For the text-containing cell, return its midpoint in [X, Y] coordinate format. 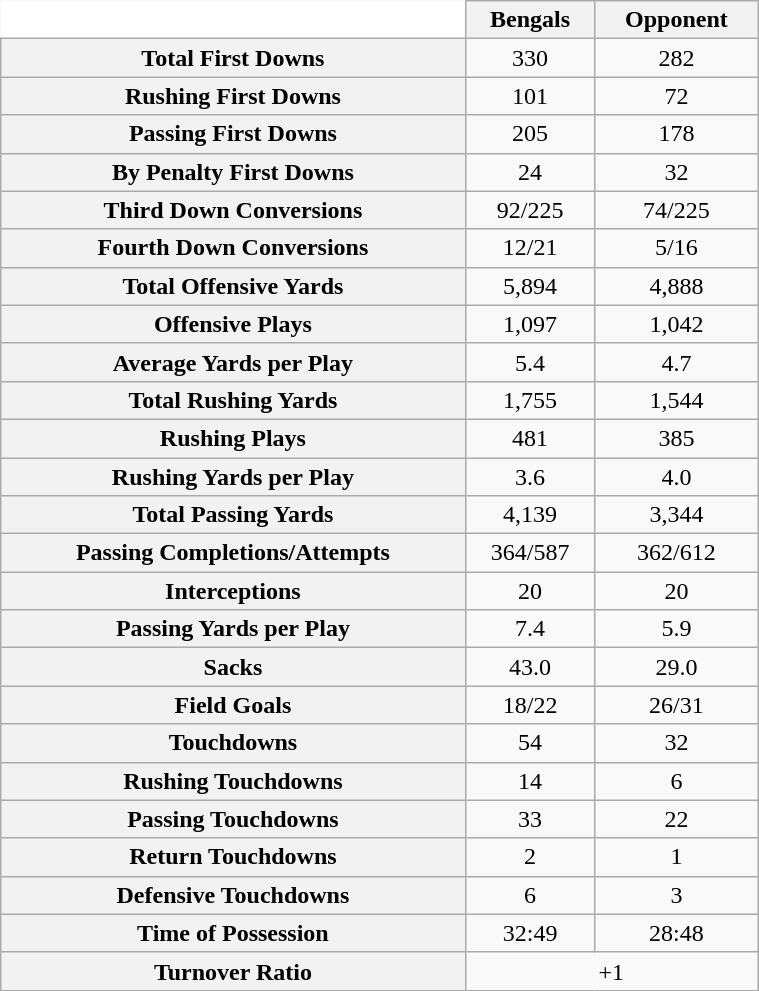
32:49 [530, 933]
481 [530, 438]
28:48 [676, 933]
Third Down Conversions [233, 210]
385 [676, 438]
Rushing Yards per Play [233, 477]
364/587 [530, 553]
Average Yards per Play [233, 362]
Total First Downs [233, 58]
Fourth Down Conversions [233, 248]
Passing Completions/Attempts [233, 553]
5.9 [676, 629]
101 [530, 96]
26/31 [676, 705]
1,097 [530, 324]
+1 [612, 971]
22 [676, 819]
18/22 [530, 705]
Rushing Touchdowns [233, 781]
Touchdowns [233, 743]
3.6 [530, 477]
Rushing First Downs [233, 96]
Rushing Plays [233, 438]
54 [530, 743]
33 [530, 819]
205 [530, 134]
Total Offensive Yards [233, 286]
178 [676, 134]
Bengals [530, 20]
Defensive Touchdowns [233, 895]
5/16 [676, 248]
362/612 [676, 553]
14 [530, 781]
1,042 [676, 324]
12/21 [530, 248]
1,755 [530, 400]
4,139 [530, 515]
4.7 [676, 362]
5.4 [530, 362]
2 [530, 857]
Total Passing Yards [233, 515]
5,894 [530, 286]
Return Touchdowns [233, 857]
4,888 [676, 286]
3,344 [676, 515]
43.0 [530, 667]
29.0 [676, 667]
74/225 [676, 210]
Time of Possession [233, 933]
Turnover Ratio [233, 971]
4.0 [676, 477]
282 [676, 58]
72 [676, 96]
Field Goals [233, 705]
Passing Touchdowns [233, 819]
Opponent [676, 20]
Passing First Downs [233, 134]
24 [530, 172]
7.4 [530, 629]
330 [530, 58]
Passing Yards per Play [233, 629]
Interceptions [233, 591]
Total Rushing Yards [233, 400]
Sacks [233, 667]
Offensive Plays [233, 324]
92/225 [530, 210]
By Penalty First Downs [233, 172]
1,544 [676, 400]
3 [676, 895]
1 [676, 857]
